Find where the given text appears and provide that cell's center as [x, y] coordinate. 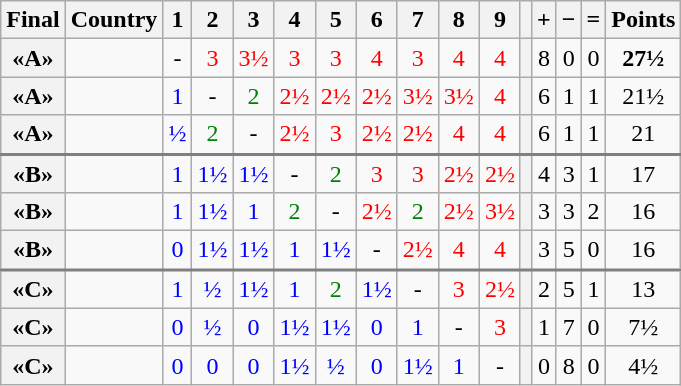
Points [644, 20]
21 [644, 134]
21½ [644, 96]
27½ [644, 58]
− [568, 20]
17 [644, 174]
+ [544, 20]
Country [114, 20]
7½ [644, 327]
4½ [644, 365]
Final [33, 20]
13 [644, 288]
9 [500, 20]
= [594, 20]
